Return the (X, Y) coordinate for the center point of the cell that contains the specified text.  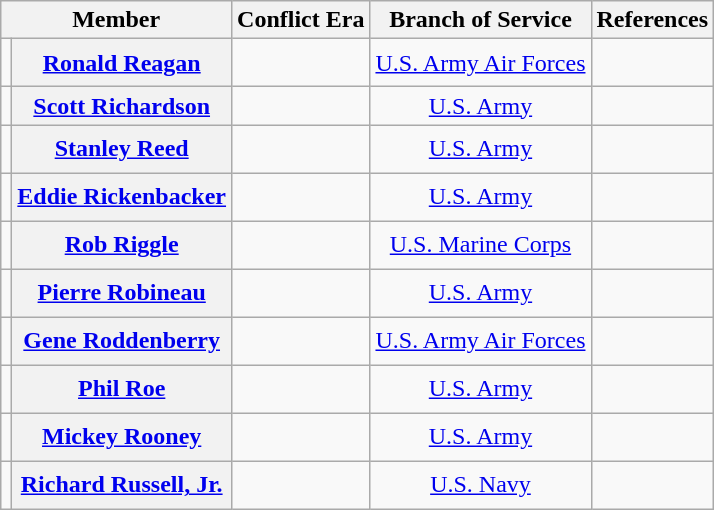
Mickey Rooney (122, 437)
References (652, 20)
Pierre Robineau (122, 293)
U.S. Marine Corps (480, 245)
Richard Russell, Jr. (122, 485)
Ronald Reagan (122, 63)
Stanley Reed (122, 149)
Eddie Rickenbacker (122, 197)
Phil Roe (122, 389)
Scott Richardson (122, 106)
Member (116, 20)
Branch of Service (480, 20)
U.S. Navy (480, 485)
Conflict Era (301, 20)
Gene Roddenberry (122, 341)
Rob Riggle (122, 245)
